For the text-containing cell, return its midpoint in [X, Y] coordinate format. 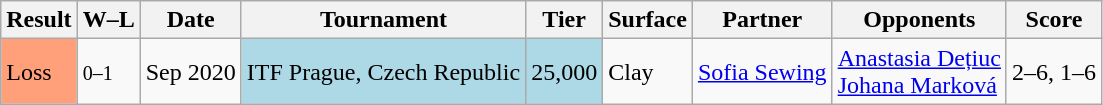
ITF Prague, Czech Republic [383, 72]
Clay [648, 72]
Date [190, 20]
2–6, 1–6 [1054, 72]
Score [1054, 20]
Anastasia Dețiuc Johana Marková [919, 72]
0–1 [108, 72]
Loss [39, 72]
Sofia Sewing [762, 72]
Tournament [383, 20]
Sep 2020 [190, 72]
Partner [762, 20]
Tier [564, 20]
Result [39, 20]
25,000 [564, 72]
Surface [648, 20]
Opponents [919, 20]
W–L [108, 20]
